Search for the cell housing the specified text and yield its [x, y] center coordinate. 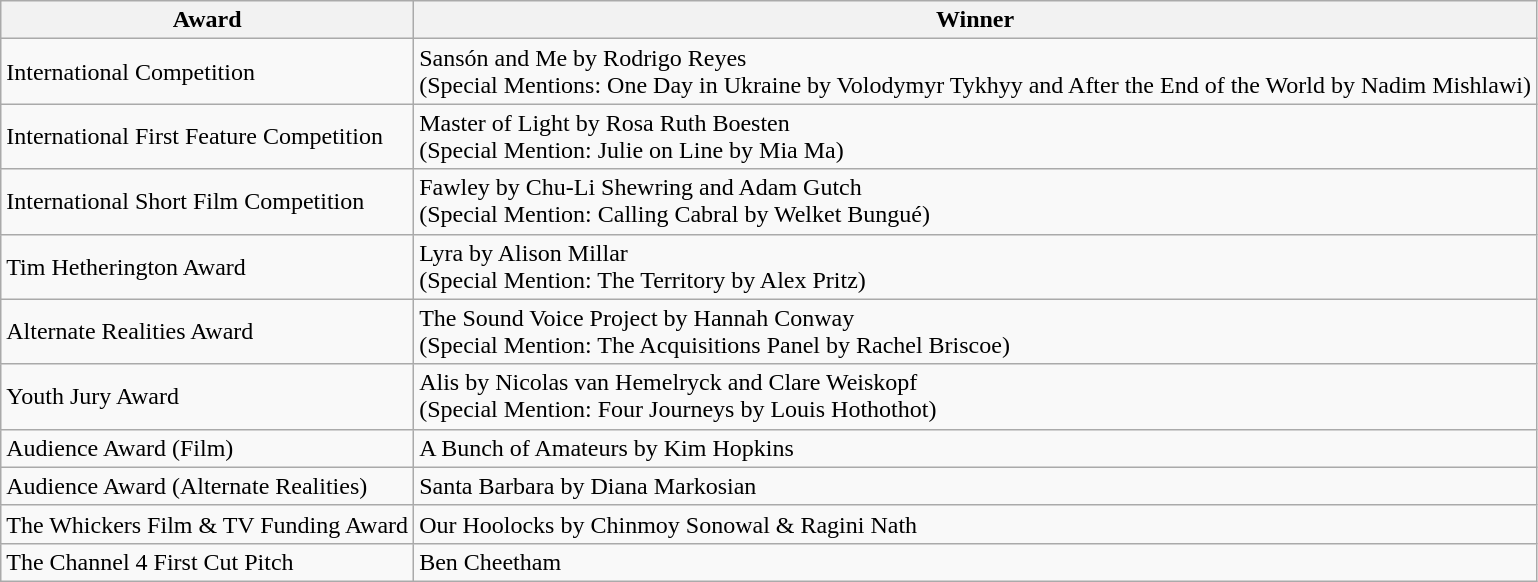
Master of Light by Rosa Ruth Boesten(Special Mention: Julie on Line by Mia Ma) [976, 136]
Youth Jury Award [208, 396]
The Sound Voice Project by Hannah Conway(Special Mention: The Acquisitions Panel by Rachel Briscoe) [976, 332]
International First Feature Competition [208, 136]
A Bunch of Amateurs by Kim Hopkins [976, 448]
International Short Film Competition [208, 202]
Alis by Nicolas van Hemelryck and Clare Weiskopf(Special Mention: Four Journeys by Louis Hothothot) [976, 396]
Lyra by Alison Millar(Special Mention: The Territory by Alex Pritz) [976, 266]
The Whickers Film & TV Funding Award [208, 524]
Sansón and Me by Rodrigo Reyes(Special Mentions: One Day in Ukraine by Volodymyr Tykhyy and After the End of the World by Nadim Mishlawi) [976, 72]
Award [208, 20]
Fawley by Chu-Li Shewring and Adam Gutch(Special Mention: Calling Cabral by Welket Bungué) [976, 202]
The Channel 4 First Cut Pitch [208, 562]
Santa Barbara by Diana Markosian [976, 486]
Our Hoolocks by Chinmoy Sonowal & Ragini Nath [976, 524]
International Competition [208, 72]
Audience Award (Alternate Realities) [208, 486]
Alternate Realities Award [208, 332]
Audience Award (Film) [208, 448]
Ben Cheetham [976, 562]
Winner [976, 20]
Tim Hetherington Award [208, 266]
